From the cell containing the given text, extract its center point as [x, y] coordinate. 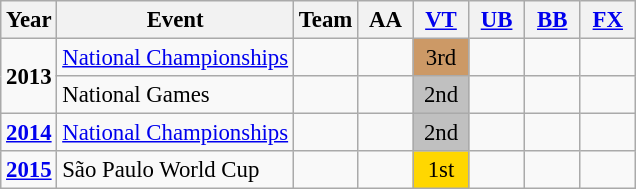
FX [608, 20]
Year [29, 20]
Team [325, 20]
2014 [29, 133]
AA [386, 20]
São Paulo World Cup [176, 170]
1st [441, 170]
BB [552, 20]
3rd [441, 58]
National Games [176, 95]
UB [497, 20]
2015 [29, 170]
VT [441, 20]
2013 [29, 76]
Event [176, 20]
